Locate the cell with the specified text and output its [x, y] center coordinate. 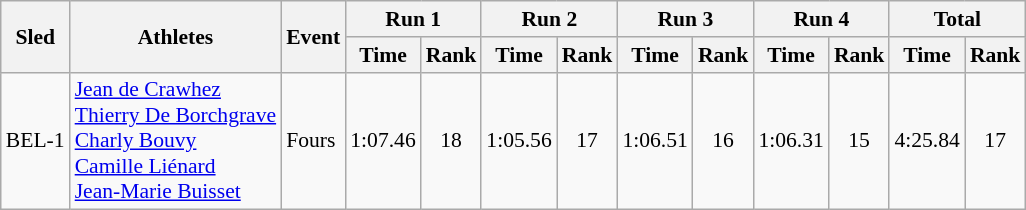
Total [957, 19]
15 [860, 141]
18 [452, 141]
Run 4 [821, 19]
1:06.51 [654, 141]
4:25.84 [926, 141]
Athletes [176, 36]
Run 2 [549, 19]
Jean de CrawhezThierry De BorchgraveCharly BouvyCamille LiénardJean-Marie Buisset [176, 141]
Event [313, 36]
1:07.46 [382, 141]
Sled [36, 36]
1:05.56 [518, 141]
BEL-1 [36, 141]
Run 1 [413, 19]
Fours [313, 141]
Run 3 [685, 19]
1:06.31 [790, 141]
16 [724, 141]
